Capture the cell that displays the provided text and extract its (X, Y) central coordinate. 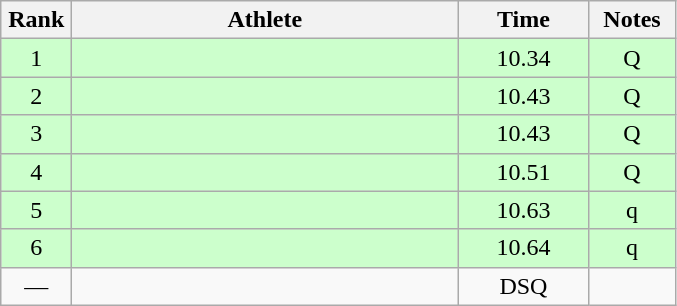
DSQ (524, 286)
10.34 (524, 58)
— (36, 286)
5 (36, 210)
10.63 (524, 210)
6 (36, 248)
2 (36, 96)
1 (36, 58)
Athlete (265, 20)
Time (524, 20)
Rank (36, 20)
10.64 (524, 248)
3 (36, 134)
Notes (632, 20)
10.51 (524, 172)
4 (36, 172)
